Scan for the cell matching the given text and deliver its [X, Y] coordinate at center. 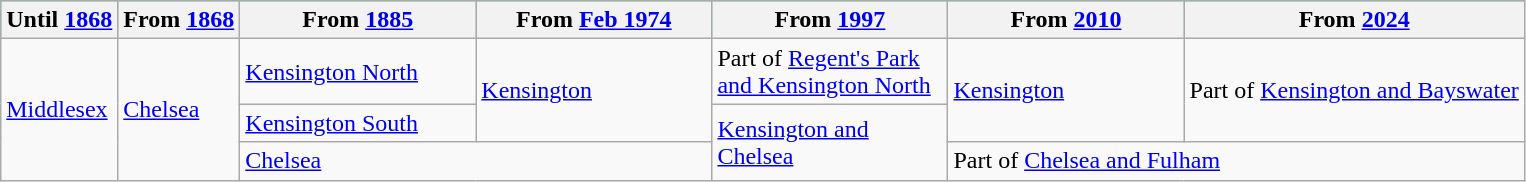
Part of Kensington and Bayswater [1354, 90]
Kensington North [358, 72]
From 1885 [358, 20]
Part of Regent's Park and Kensington North [830, 72]
From 1997 [830, 20]
Middlesex [60, 110]
From 1868 [179, 20]
Part of Chelsea and Fulham [1236, 161]
From Feb 1974 [594, 20]
From 2010 [1066, 20]
From 2024 [1354, 20]
Kensington South [358, 123]
Until 1868 [60, 20]
Kensington and Chelsea [830, 142]
